Provide the [x, y] coordinate of the cell's center where the given text is located.  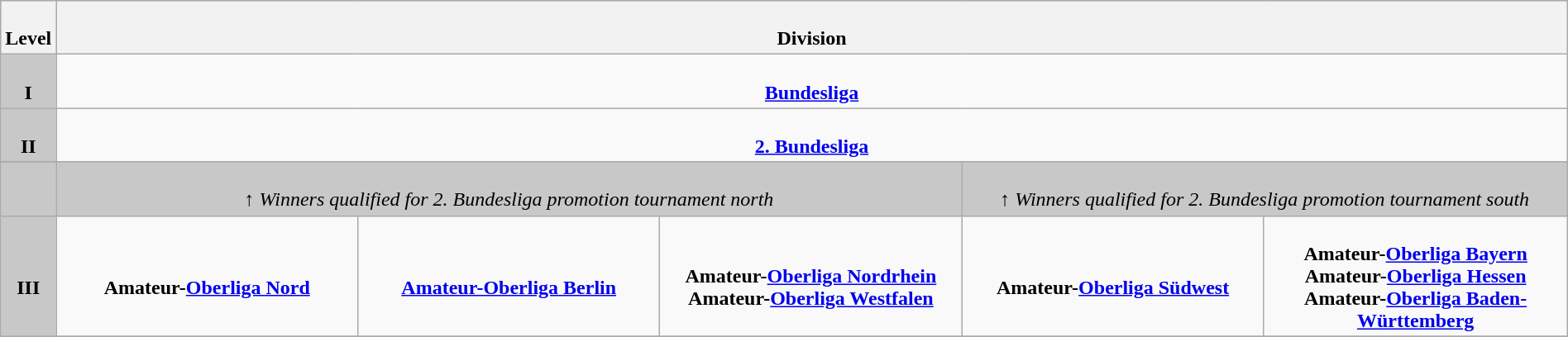
Division [812, 28]
↑ Winners qualified for 2. Bundesliga promotion tournament north [509, 188]
II [28, 135]
Amateur-Oberliga Bayern Amateur-Oberliga Hessen Amateur-Oberliga Baden-Württemberg [1416, 276]
III [28, 276]
Amateur-Oberliga Nord [207, 276]
2. Bundesliga [812, 135]
Level [28, 28]
Bundesliga [812, 81]
Amateur-Oberliga Südwest [1113, 276]
Amateur-Oberliga Berlin [509, 276]
Amateur-Oberliga Nordrhein Amateur-Oberliga Westfalen [810, 276]
↑ Winners qualified for 2. Bundesliga promotion tournament south [1264, 188]
I [28, 81]
